Locate the cell with the specified text and output its (x, y) center coordinate. 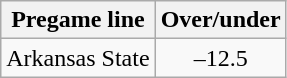
Arkansas State (78, 58)
Pregame line (78, 20)
Over/under (220, 20)
–12.5 (220, 58)
